Locate the cell with the specified text and output its [x, y] center coordinate. 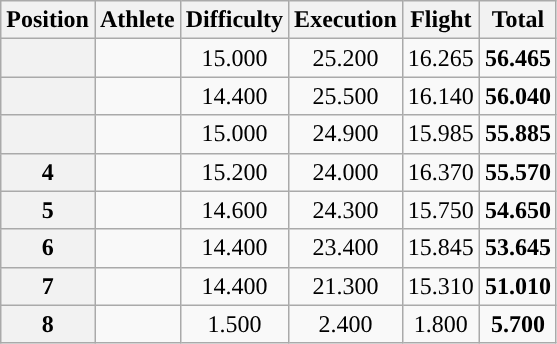
16.370 [440, 172]
15.985 [440, 134]
8 [48, 324]
24.000 [346, 172]
5.700 [518, 324]
Position [48, 20]
16.140 [440, 96]
1.500 [234, 324]
1.800 [440, 324]
25.200 [346, 58]
56.040 [518, 96]
Execution [346, 20]
15.310 [440, 286]
Difficulty [234, 20]
15.750 [440, 210]
2.400 [346, 324]
Athlete [137, 20]
6 [48, 248]
24.900 [346, 134]
Flight [440, 20]
16.265 [440, 58]
15.845 [440, 248]
23.400 [346, 248]
55.570 [518, 172]
53.645 [518, 248]
55.885 [518, 134]
56.465 [518, 58]
54.650 [518, 210]
4 [48, 172]
15.200 [234, 172]
25.500 [346, 96]
21.300 [346, 286]
Total [518, 20]
5 [48, 210]
24.300 [346, 210]
51.010 [518, 286]
14.600 [234, 210]
7 [48, 286]
